Detect which cell encompasses the target text, then output its [x, y] center coordinate. 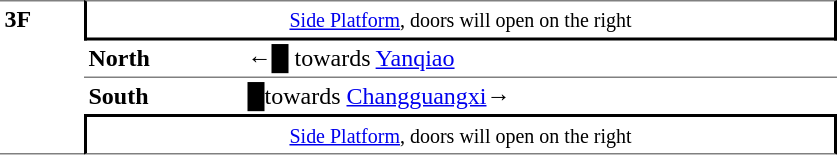
█towards Changguangxi→ [540, 96]
3F [42, 77]
←█ towards Yanqiao [540, 59]
South [164, 96]
North [164, 59]
